Extract the (X, Y) coordinate from the center of the cell holding the provided text.  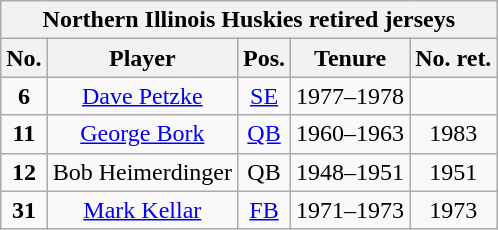
1971–1973 (350, 210)
No. (24, 58)
Mark Kellar (142, 210)
FB (264, 210)
31 (24, 210)
Tenure (350, 58)
Northern Illinois Huskies retired jerseys (249, 20)
1977–1978 (350, 96)
SE (264, 96)
1951 (454, 172)
Player (142, 58)
Bob Heimerdinger (142, 172)
George Bork (142, 134)
No. ret. (454, 58)
6 (24, 96)
1960–1963 (350, 134)
1983 (454, 134)
Pos. (264, 58)
1973 (454, 210)
11 (24, 134)
12 (24, 172)
Dave Petzke (142, 96)
1948–1951 (350, 172)
